Provide the (X, Y) coordinate of the cell's center where the given text is located.  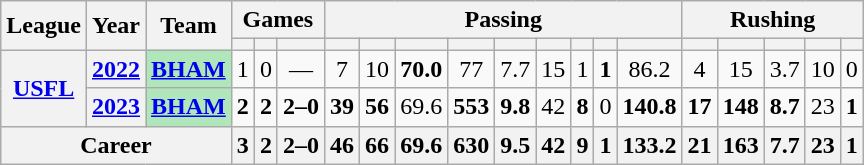
— (300, 69)
630 (472, 145)
USFL (44, 88)
Games (278, 20)
9.5 (516, 145)
553 (472, 107)
8.7 (784, 107)
163 (740, 145)
140.8 (650, 107)
21 (700, 145)
9.8 (516, 107)
Year (116, 26)
56 (378, 107)
70.0 (422, 69)
League (44, 26)
Career (116, 145)
7 (342, 69)
9 (582, 145)
148 (740, 107)
86.2 (650, 69)
2023 (116, 107)
4 (700, 69)
3 (242, 145)
8 (582, 107)
39 (342, 107)
Rushing (772, 20)
17 (700, 107)
66 (378, 145)
133.2 (650, 145)
46 (342, 145)
3.7 (784, 69)
77 (472, 69)
2022 (116, 69)
Passing (503, 20)
Team (189, 26)
